Return [x, y] of the center of cell containing provided text 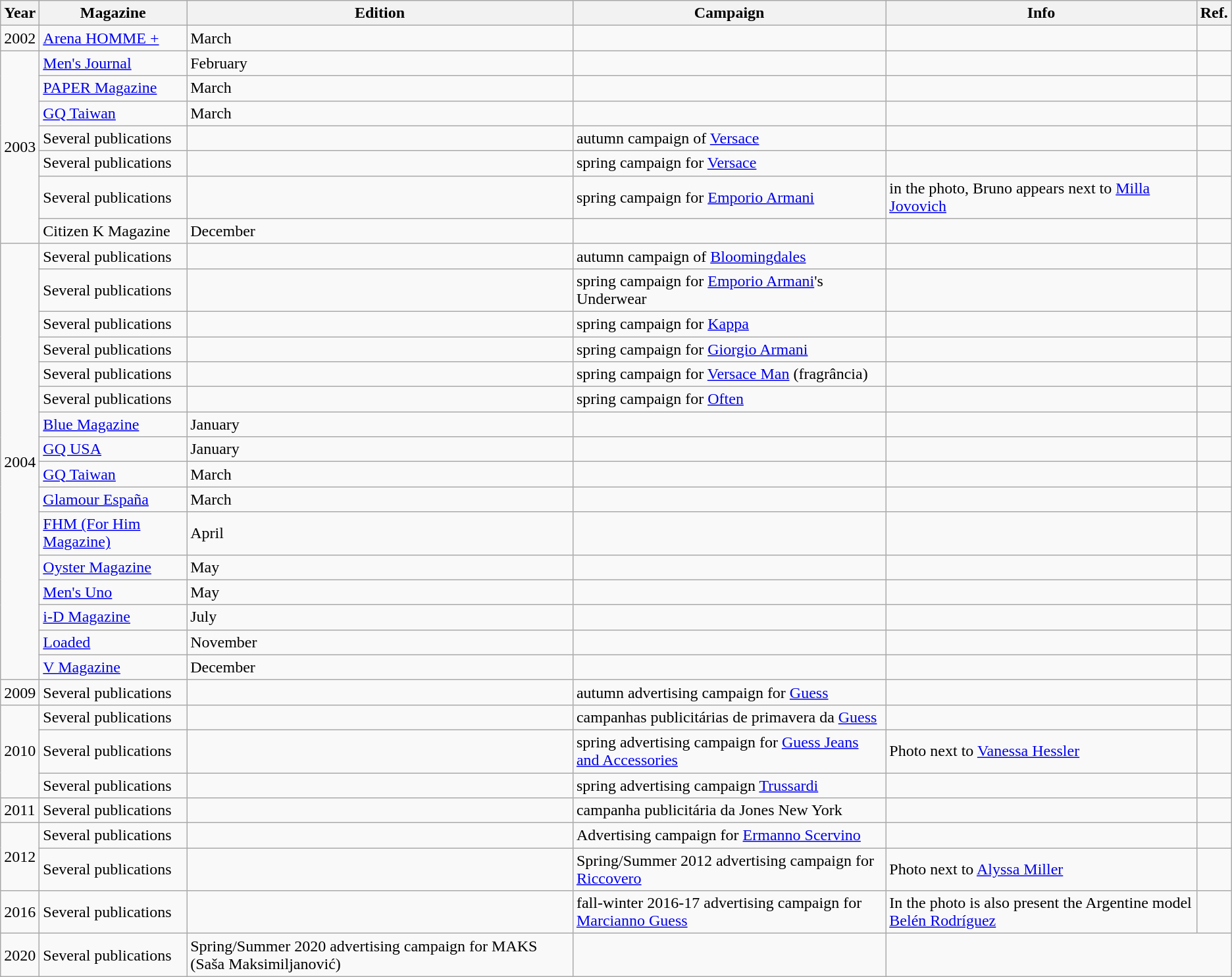
Citizen K Magazine [113, 231]
April [380, 533]
Advertising campaign for Ermanno Scervino [729, 836]
Photo next to Vanessa Hessler [1041, 751]
Ref. [1214, 13]
2002 [20, 38]
Campaign [729, 13]
Spring/Summer 2020 advertising campaign for MAKS (Saša Maksimiljanović) [380, 955]
2004 [20, 462]
autumn campaign of Versace [729, 138]
i-D Magazine [113, 617]
Magazine [113, 13]
Photo next to Alyssa Miller [1041, 870]
spring advertising campaign Trussardi [729, 785]
spring campaign for Versace [729, 163]
fall-winter 2016-17 advertising campaign for Marcianno Guess [729, 912]
spring campaign for Emporio Armani [729, 197]
Men's Uno [113, 592]
Men's Journal [113, 63]
GQ USA [113, 449]
Blue Magazine [113, 424]
Edition [380, 13]
autumn advertising campaign for Guess [729, 692]
spring campaign for Kappa [729, 324]
2016 [20, 912]
campanhas publicitárias de primavera da Guess [729, 717]
in the photo, Bruno appears next to Milla Jovovich [1041, 197]
Info [1041, 13]
Arena HOMME + [113, 38]
November [380, 642]
PAPER Magazine [113, 88]
autumn campaign of Bloomingdales [729, 256]
2010 [20, 751]
Glamour España [113, 499]
February [380, 63]
July [380, 617]
2020 [20, 955]
FHM (For Him Magazine) [113, 533]
Loaded [113, 642]
In the photo is also present the Argentine model Belén Rodríguez [1041, 912]
Year [20, 13]
spring campaign for Versace Man (fragrância) [729, 374]
Spring/Summer 2012 advertising campaign for Riccovero [729, 870]
Oyster Magazine [113, 567]
2011 [20, 811]
2012 [20, 857]
2003 [20, 147]
spring campaign for Often [729, 399]
spring advertising campaign for Guess Jeans and Accessories [729, 751]
campanha publicitária da Jones New York [729, 811]
spring campaign for Emporio Armani's Underwear [729, 289]
spring campaign for Giorgio Armani [729, 349]
2009 [20, 692]
V Magazine [113, 667]
